Search for the cell housing the specified text and yield its (x, y) center coordinate. 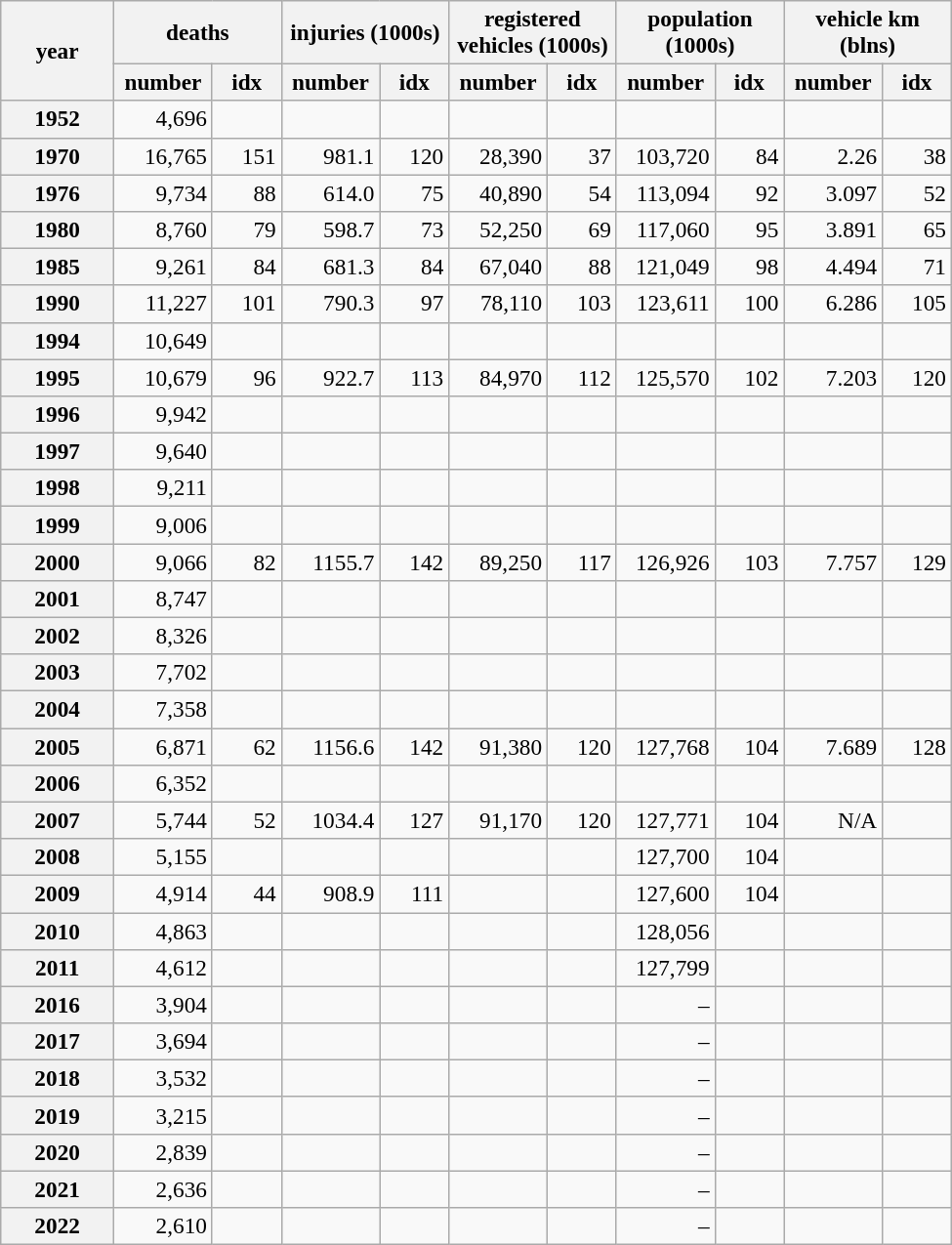
117,060 (666, 229)
128,056 (666, 931)
127,771 (666, 820)
2002 (58, 636)
73 (414, 229)
9,734 (164, 192)
82 (246, 561)
2008 (58, 856)
2022 (58, 1225)
2004 (58, 709)
2,636 (164, 1188)
40,890 (498, 192)
3,215 (164, 1115)
89,250 (498, 561)
2011 (58, 968)
8,747 (164, 599)
year (58, 51)
6,871 (164, 746)
67,040 (498, 267)
2.26 (834, 156)
100 (750, 304)
4,914 (164, 893)
4,612 (164, 968)
614.0 (330, 192)
2019 (58, 1115)
96 (246, 377)
127,700 (666, 856)
908.9 (330, 893)
79 (246, 229)
91,380 (498, 746)
103,720 (666, 156)
8,760 (164, 229)
127 (414, 820)
151 (246, 156)
71 (918, 267)
105 (918, 304)
126,926 (666, 561)
5,155 (164, 856)
2006 (58, 783)
1995 (58, 377)
2018 (58, 1078)
4,863 (164, 931)
1985 (58, 267)
2005 (58, 746)
16,765 (164, 156)
127,600 (666, 893)
113 (414, 377)
5,744 (164, 820)
4,696 (164, 119)
6.286 (834, 304)
3,694 (164, 1041)
1952 (58, 119)
4.494 (834, 267)
7.689 (834, 746)
28,390 (498, 156)
121,049 (666, 267)
127,768 (666, 746)
981.1 (330, 156)
129 (918, 561)
52,250 (498, 229)
1155.7 (330, 561)
65 (918, 229)
9,640 (164, 451)
44 (246, 893)
2009 (58, 893)
2017 (58, 1041)
3.891 (834, 229)
9,066 (164, 561)
7.757 (834, 561)
10,679 (164, 377)
1990 (58, 304)
1997 (58, 451)
2021 (58, 1188)
3.097 (834, 192)
deaths (198, 31)
1034.4 (330, 820)
8,326 (164, 636)
922.7 (330, 377)
9,942 (164, 414)
2,839 (164, 1152)
N/A (834, 820)
2,610 (164, 1225)
11,227 (164, 304)
1998 (58, 488)
62 (246, 746)
69 (582, 229)
7,358 (164, 709)
1999 (58, 524)
54 (582, 192)
2007 (58, 820)
112 (582, 377)
2003 (58, 673)
38 (918, 156)
101 (246, 304)
1156.6 (330, 746)
95 (750, 229)
128 (918, 746)
injuries (1000s) (365, 31)
7.203 (834, 377)
125,570 (666, 377)
790.3 (330, 304)
127,799 (666, 968)
2010 (58, 931)
9,006 (164, 524)
6,352 (164, 783)
10,649 (164, 341)
111 (414, 893)
97 (414, 304)
3,532 (164, 1078)
1976 (58, 192)
2001 (58, 599)
1970 (58, 156)
117 (582, 561)
2020 (58, 1152)
1994 (58, 341)
123,611 (666, 304)
7,702 (164, 673)
1980 (58, 229)
registered vehicles (1000s) (533, 31)
92 (750, 192)
2016 (58, 1005)
598.7 (330, 229)
3,904 (164, 1005)
vehicle km (blns) (868, 31)
113,094 (666, 192)
78,110 (498, 304)
98 (750, 267)
91,170 (498, 820)
102 (750, 377)
84,970 (498, 377)
9,261 (164, 267)
681.3 (330, 267)
75 (414, 192)
population (1000s) (700, 31)
9,211 (164, 488)
37 (582, 156)
1996 (58, 414)
2000 (58, 561)
